Locate the cell with the specified text and output its (X, Y) center coordinate. 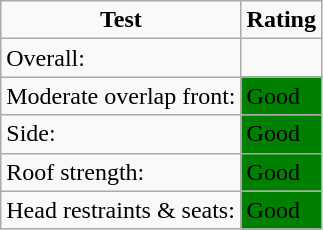
Test (121, 20)
Roof strength: (121, 172)
Rating (281, 20)
Moderate overlap front: (121, 96)
Head restraints & seats: (121, 210)
Side: (121, 134)
Overall: (121, 58)
